Provide the (x, y) coordinate of the cell's center where the given text is located.  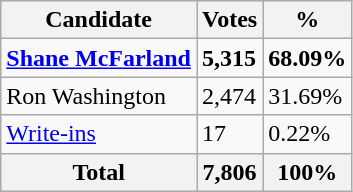
Candidate (99, 20)
Ron Washington (99, 96)
Shane McFarland (99, 58)
% (308, 20)
7,806 (229, 172)
Total (99, 172)
17 (229, 134)
5,315 (229, 58)
100% (308, 172)
31.69% (308, 96)
0.22% (308, 134)
Write-ins (99, 134)
Votes (229, 20)
2,474 (229, 96)
68.09% (308, 58)
